Provide the [x, y] coordinate of the cell's center where the given text is located.  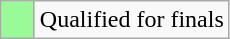
Qualified for finals [132, 20]
